Extract the [X, Y] coordinate from the center of the cell holding the provided text.  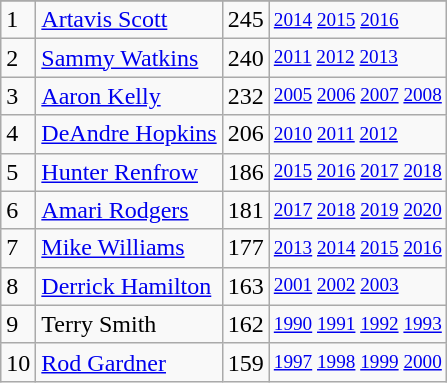
Aaron Kelly [129, 96]
177 [246, 248]
4 [18, 134]
5 [18, 172]
DeAndre Hopkins [129, 134]
2011 2012 2013 [358, 58]
7 [18, 248]
186 [246, 172]
2001 2002 2003 [358, 286]
206 [246, 134]
2014 2015 2016 [358, 20]
2013 2014 2015 2016 [358, 248]
163 [246, 286]
2017 2018 2019 2020 [358, 210]
Terry Smith [129, 324]
10 [18, 362]
2 [18, 58]
240 [246, 58]
Artavis Scott [129, 20]
Hunter Renfrow [129, 172]
1997 1998 1999 2000 [358, 362]
162 [246, 324]
Sammy Watkins [129, 58]
6 [18, 210]
181 [246, 210]
2015 2016 2017 2018 [358, 172]
Mike Williams [129, 248]
8 [18, 286]
245 [246, 20]
232 [246, 96]
159 [246, 362]
2005 2006 2007 2008 [358, 96]
Amari Rodgers [129, 210]
3 [18, 96]
1990 1991 1992 1993 [358, 324]
Derrick Hamilton [129, 286]
2010 2011 2012 [358, 134]
9 [18, 324]
1 [18, 20]
Rod Gardner [129, 362]
